Search for the cell housing the specified text and yield its [X, Y] center coordinate. 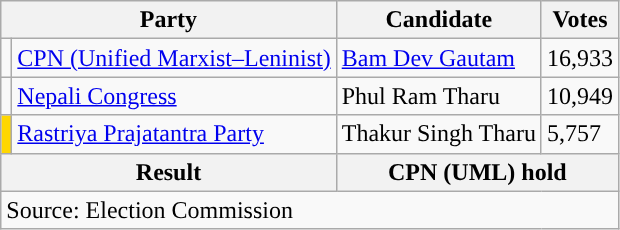
Candidate [438, 20]
5,757 [580, 134]
Votes [580, 20]
Source: Election Commission [310, 210]
Bam Dev Gautam [438, 58]
CPN (UML) hold [477, 172]
Rastriya Prajatantra Party [174, 134]
Nepali Congress [174, 96]
16,933 [580, 58]
Result [168, 172]
Thakur Singh Tharu [438, 134]
10,949 [580, 96]
Party [168, 20]
Phul Ram Tharu [438, 96]
CPN (Unified Marxist–Leninist) [174, 58]
